Search for the cell housing the specified text and yield its (x, y) center coordinate. 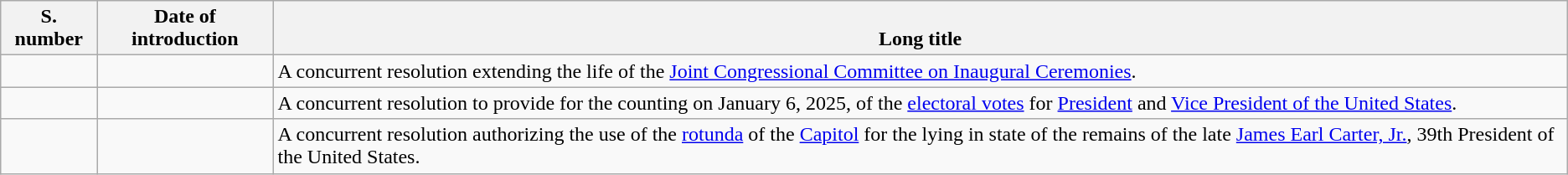
A concurrent resolution to provide for the counting on January 6, 2025, of the electoral votes for President and Vice President of the United States. (920, 103)
Long title (920, 28)
S. number (49, 28)
A concurrent resolution extending the life of the Joint Congressional Committee on Inaugural Ceremonies. (920, 71)
Date of introduction (185, 28)
